Output the [x, y] coordinate of the center of the cell containing the given text.  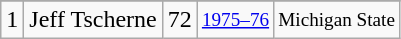
1975–76 [235, 20]
Michigan State [337, 20]
Jeff Tscherne [93, 20]
1 [12, 20]
72 [180, 20]
